Identify which cell holds the provided text, then report its [X, Y] central coordinate. 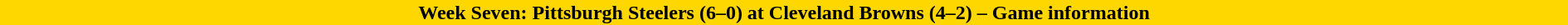
Week Seven: Pittsburgh Steelers (6–0) at Cleveland Browns (4–2) – Game information [784, 12]
